Return (X, Y) of the center of cell containing provided text 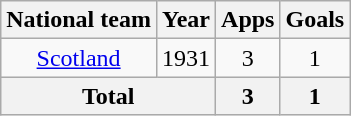
Total (108, 96)
Year (186, 20)
National team (79, 20)
Apps (248, 20)
Scotland (79, 58)
1931 (186, 58)
Goals (315, 20)
